Return the [x, y] coordinate for the center point of the cell that contains the specified text.  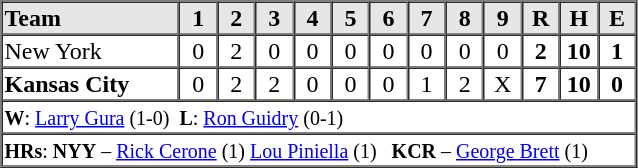
New York [91, 50]
5 [350, 18]
Team [91, 18]
R [541, 18]
E [617, 18]
H [579, 18]
4 [312, 18]
X [503, 84]
W: Larry Gura (1-0) L: Ron Guidry (0-1) [319, 116]
8 [465, 18]
HRs: NYY – Rick Cerone (1) Lou Piniella (1) KCR – George Brett (1) [319, 150]
Kansas City [91, 84]
3 [274, 18]
6 [388, 18]
9 [503, 18]
